From the cell containing the given text, extract its center point as [x, y] coordinate. 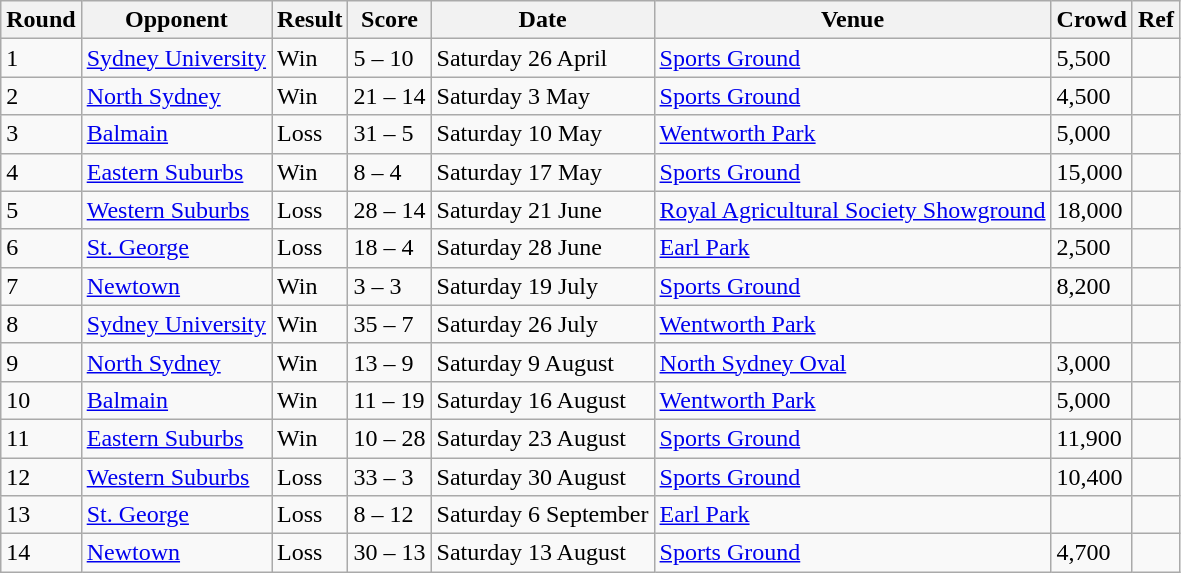
13 – 9 [390, 362]
North Sydney Oval [852, 362]
5,500 [1092, 58]
12 [41, 477]
18 – 4 [390, 248]
8 [41, 324]
10 – 28 [390, 438]
Saturday 26 April [542, 58]
Royal Agricultural Society Showground [852, 210]
Saturday 23 August [542, 438]
Saturday 13 August [542, 553]
2 [41, 96]
Opponent [176, 20]
31 – 5 [390, 134]
11 [41, 438]
Saturday 16 August [542, 400]
Crowd [1092, 20]
8 – 12 [390, 515]
3,000 [1092, 362]
Saturday 3 May [542, 96]
Saturday 9 August [542, 362]
33 – 3 [390, 477]
Saturday 17 May [542, 172]
13 [41, 515]
11,900 [1092, 438]
4 [41, 172]
6 [41, 248]
Saturday 6 September [542, 515]
Saturday 30 August [542, 477]
3 – 3 [390, 286]
35 – 7 [390, 324]
Saturday 10 May [542, 134]
1 [41, 58]
28 – 14 [390, 210]
Result [310, 20]
Score [390, 20]
Saturday 21 June [542, 210]
14 [41, 553]
Date [542, 20]
Venue [852, 20]
3 [41, 134]
10 [41, 400]
10,400 [1092, 477]
11 – 19 [390, 400]
4,700 [1092, 553]
8 – 4 [390, 172]
15,000 [1092, 172]
Round [41, 20]
21 – 14 [390, 96]
7 [41, 286]
5 – 10 [390, 58]
5 [41, 210]
Saturday 26 July [542, 324]
Saturday 19 July [542, 286]
Ref [1156, 20]
18,000 [1092, 210]
9 [41, 362]
Saturday 28 June [542, 248]
2,500 [1092, 248]
30 – 13 [390, 553]
4,500 [1092, 96]
8,200 [1092, 286]
